Provide the [x, y] coordinate of the cell's center where the given text is located.  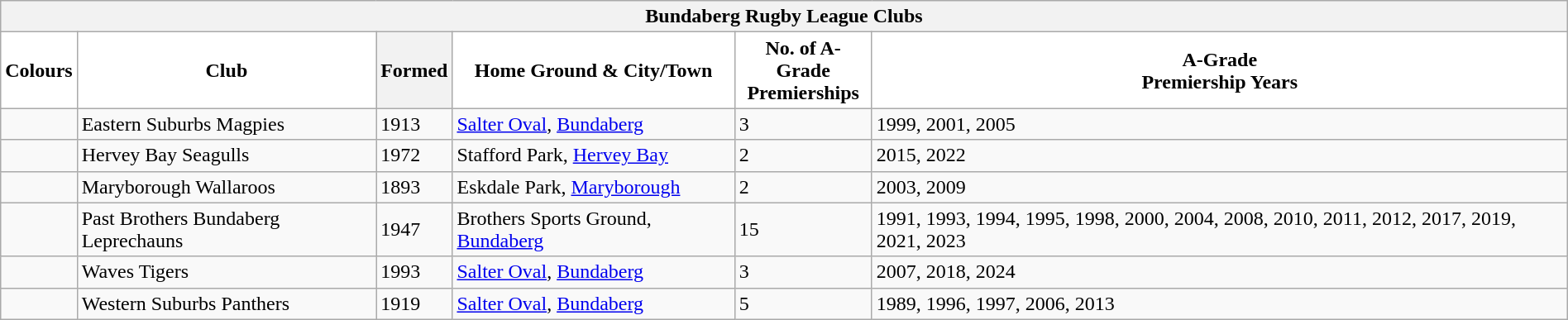
1993 [414, 272]
Brothers Sports Ground, Bundaberg [594, 230]
Formed [414, 70]
Stafford Park, Hervey Bay [594, 155]
1893 [414, 187]
Colours [39, 70]
Maryborough Wallaroos [227, 187]
2015, 2022 [1219, 155]
1989, 1996, 1997, 2006, 2013 [1219, 303]
2007, 2018, 2024 [1219, 272]
Past Brothers Bundaberg Leprechauns [227, 230]
Club [227, 70]
1999, 2001, 2005 [1219, 124]
15 [803, 230]
Western Suburbs Panthers [227, 303]
Waves Tigers [227, 272]
5 [803, 303]
No. of A-GradePremierships [803, 70]
Hervey Bay Seagulls [227, 155]
1991, 1993, 1994, 1995, 1998, 2000, 2004, 2008, 2010, 2011, 2012, 2017, 2019, 2021, 2023 [1219, 230]
A-GradePremiership Years [1219, 70]
Eskdale Park, Maryborough [594, 187]
1972 [414, 155]
Bundaberg Rugby League Clubs [784, 17]
Home Ground & City/Town [594, 70]
1919 [414, 303]
1947 [414, 230]
Eastern Suburbs Magpies [227, 124]
1913 [414, 124]
2003, 2009 [1219, 187]
